For the text-containing cell, return its midpoint in [X, Y] coordinate format. 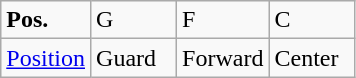
Center [312, 58]
Pos. [46, 20]
G [134, 20]
Position [46, 58]
Guard [134, 58]
Forward [223, 58]
F [223, 20]
C [312, 20]
